Pinpoint the cell where the given text exists, returning its [x, y] midpoint coordinate. 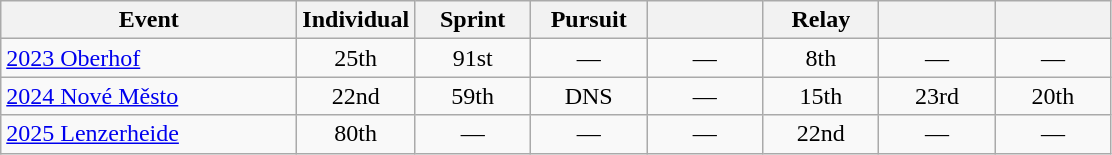
25th [356, 58]
2024 Nové Město [149, 96]
15th [821, 96]
59th [473, 96]
2023 Oberhof [149, 58]
91st [473, 58]
8th [821, 58]
Event [149, 20]
Individual [356, 20]
2025 Lenzerheide [149, 134]
Relay [821, 20]
DNS [589, 96]
Pursuit [589, 20]
20th [1053, 96]
23rd [937, 96]
Sprint [473, 20]
80th [356, 134]
